Pinpoint the cell where the given text exists, returning its [x, y] midpoint coordinate. 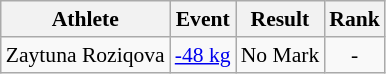
Rank [354, 19]
- [354, 55]
No Mark [280, 55]
Event [203, 19]
Athlete [86, 19]
Zaytuna Roziqova [86, 55]
-48 kg [203, 55]
Result [280, 19]
